Extract the [X, Y] coordinate from the center of the cell holding the provided text.  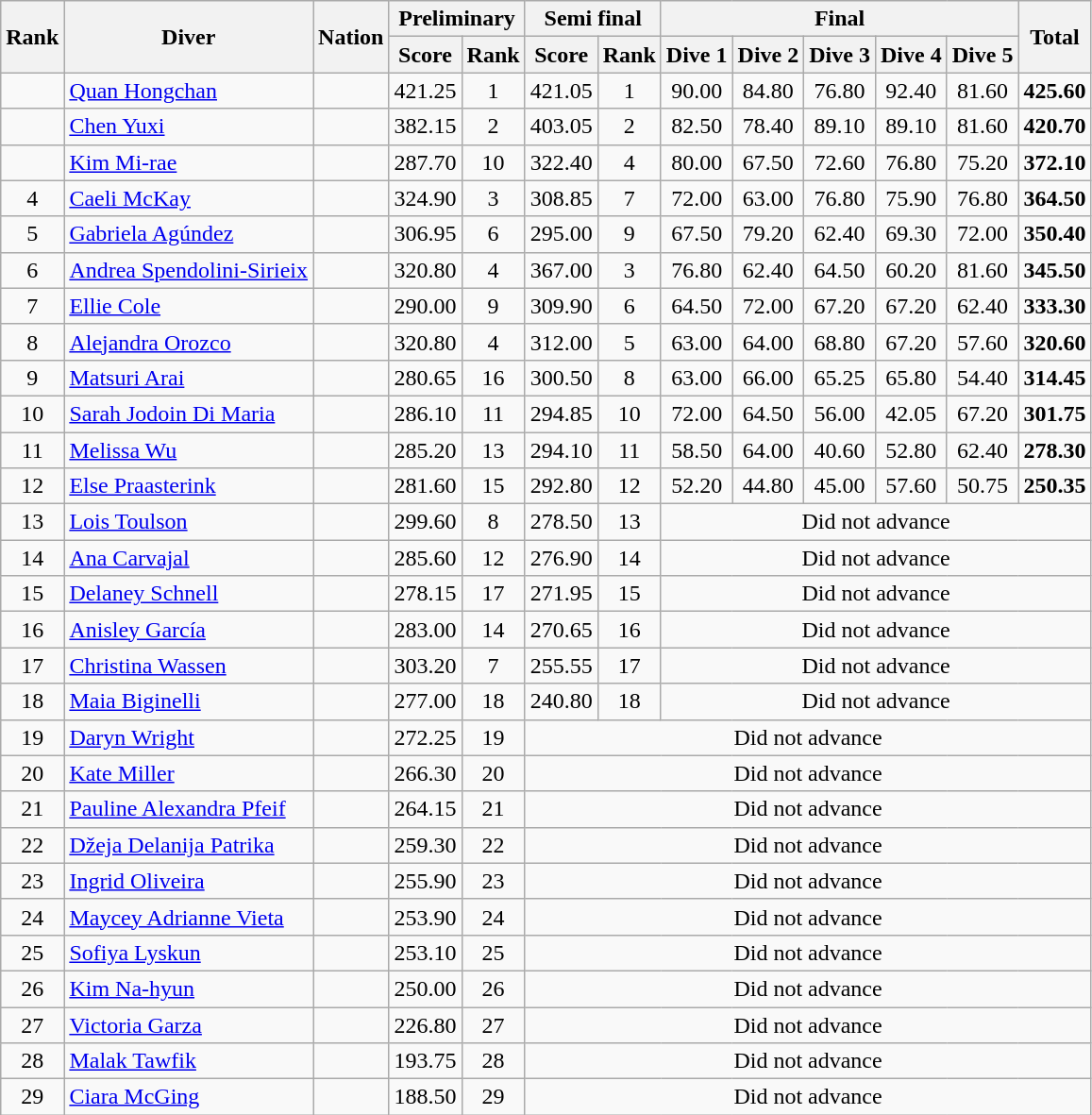
188.50 [425, 1097]
78.40 [768, 127]
Dive 2 [768, 55]
226.80 [425, 1024]
421.25 [425, 91]
Kate Miller [189, 773]
287.70 [425, 162]
56.00 [840, 414]
322.40 [561, 162]
Quan Hongchan [189, 91]
52.20 [697, 486]
285.60 [425, 558]
270.65 [561, 630]
Total [1055, 37]
403.05 [561, 127]
Dive 5 [983, 55]
Lois Toulson [189, 522]
285.20 [425, 450]
290.00 [425, 306]
45.00 [840, 486]
250.00 [425, 988]
Alejandra Orozco [189, 342]
294.85 [561, 414]
Dive 1 [697, 55]
Caeli McKay [189, 198]
255.90 [425, 881]
264.15 [425, 809]
Diver [189, 37]
292.80 [561, 486]
255.55 [561, 666]
278.15 [425, 594]
52.80 [911, 450]
75.90 [911, 198]
271.95 [561, 594]
367.00 [561, 270]
306.95 [425, 234]
295.00 [561, 234]
364.50 [1055, 198]
272.25 [425, 737]
Preliminary [457, 19]
420.70 [1055, 127]
69.30 [911, 234]
90.00 [697, 91]
42.05 [911, 414]
Else Praasterink [189, 486]
Victoria Garza [189, 1024]
75.20 [983, 162]
299.60 [425, 522]
Malak Tawfik [189, 1061]
301.75 [1055, 414]
Sarah Jodoin Di Maria [189, 414]
Matsuri Arai [189, 378]
Delaney Schnell [189, 594]
92.40 [911, 91]
Džeja Delanija Patrika [189, 845]
Chen Yuxi [189, 127]
Christina Wassen [189, 666]
320.60 [1055, 342]
345.50 [1055, 270]
Maia Biginelli [189, 701]
250.35 [1055, 486]
65.80 [911, 378]
276.90 [561, 558]
79.20 [768, 234]
Ellie Cole [189, 306]
Daryn Wright [189, 737]
Semi final [593, 19]
277.00 [425, 701]
281.60 [425, 486]
Ana Carvajal [189, 558]
309.90 [561, 306]
Dive 4 [911, 55]
300.50 [561, 378]
Ingrid Oliveira [189, 881]
425.60 [1055, 91]
50.75 [983, 486]
Andrea Spendolini-Sirieix [189, 270]
Maycey Adrianne Vieta [189, 917]
54.40 [983, 378]
Kim Mi-rae [189, 162]
253.90 [425, 917]
80.00 [697, 162]
Dive 3 [840, 55]
Ciara McGing [189, 1097]
278.30 [1055, 450]
283.00 [425, 630]
278.50 [561, 522]
193.75 [425, 1061]
58.50 [697, 450]
303.20 [425, 666]
324.90 [425, 198]
294.10 [561, 450]
Sofiya Lyskun [189, 953]
280.65 [425, 378]
333.30 [1055, 306]
286.10 [425, 414]
Final [840, 19]
Nation [351, 37]
60.20 [911, 270]
308.85 [561, 198]
68.80 [840, 342]
240.80 [561, 701]
66.00 [768, 378]
312.00 [561, 342]
Anisley García [189, 630]
72.60 [840, 162]
82.50 [697, 127]
382.15 [425, 127]
84.80 [768, 91]
253.10 [425, 953]
266.30 [425, 773]
Pauline Alexandra Pfeif [189, 809]
44.80 [768, 486]
372.10 [1055, 162]
421.05 [561, 91]
350.40 [1055, 234]
Gabriela Agúndez [189, 234]
Melissa Wu [189, 450]
259.30 [425, 845]
314.45 [1055, 378]
Kim Na-hyun [189, 988]
65.25 [840, 378]
40.60 [840, 450]
